Extract the (X, Y) coordinate from the center of the cell holding the provided text.  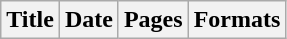
Formats (237, 20)
Title (30, 20)
Pages (153, 20)
Date (88, 20)
